Determine the (x, y) coordinate at the center of the cell enclosing the given text.  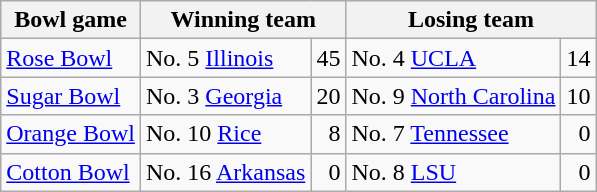
Cotton Bowl (71, 172)
No. 10 Rice (225, 134)
No. 7 Tennessee (454, 134)
Bowl game (71, 20)
Winning team (242, 20)
Orange Bowl (71, 134)
No. 5 Illinois (225, 58)
20 (328, 96)
No. 8 LSU (454, 172)
No. 3 Georgia (225, 96)
Sugar Bowl (71, 96)
45 (328, 58)
No. 9 North Carolina (454, 96)
8 (328, 134)
Rose Bowl (71, 58)
No. 4 UCLA (454, 58)
10 (578, 96)
Losing team (471, 20)
14 (578, 58)
No. 16 Arkansas (225, 172)
